Pinpoint the cell where the given text exists, returning its (x, y) midpoint coordinate. 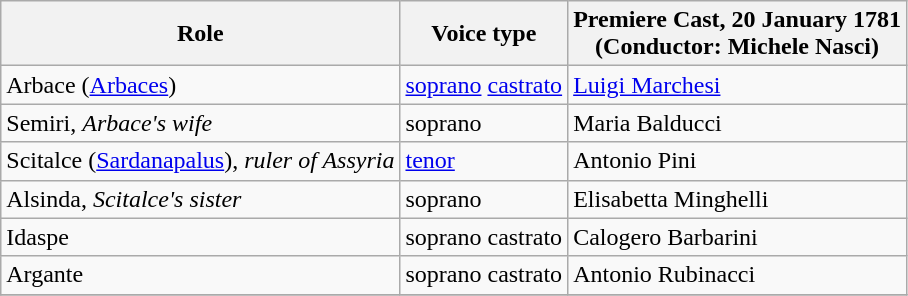
Alsinda, Scitalce's sister (200, 199)
Premiere Cast, 20 January 1781(Conductor: Michele Nasci) (738, 34)
Luigi Marchesi (738, 85)
Elisabetta Minghelli (738, 199)
Scitalce (Sardanapalus), ruler of Assyria (200, 161)
Idaspe (200, 237)
Antonio Pini (738, 161)
tenor (484, 161)
Role (200, 34)
Semiri, Arbace's wife (200, 123)
Maria Balducci (738, 123)
Arbace (Arbaces) (200, 85)
Voice type (484, 34)
Calogero Barbarini (738, 237)
Argante (200, 275)
Antonio Rubinacci (738, 275)
